Return [X, Y] of the center of cell containing provided text 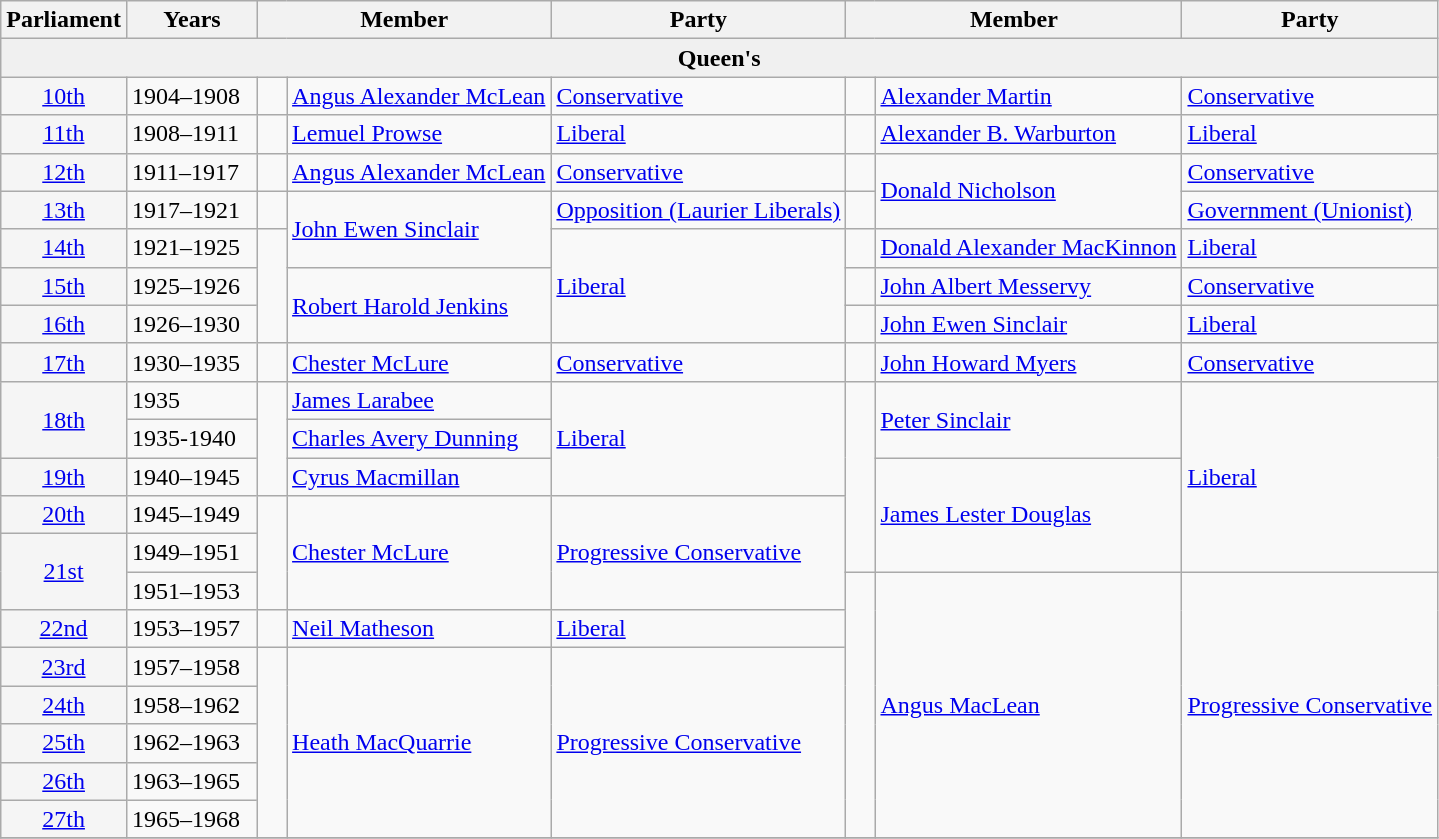
1949–1951 [192, 553]
Heath MacQuarrie [419, 743]
Parliament [64, 20]
16th [64, 324]
Angus MacLean [1028, 705]
12th [64, 172]
1908–1911 [192, 134]
1953–1957 [192, 629]
23rd [64, 667]
25th [64, 743]
26th [64, 781]
James Lester Douglas [1028, 515]
20th [64, 515]
1951–1953 [192, 591]
13th [64, 210]
1935 [192, 400]
Alexander Martin [1028, 96]
John Howard Myers [1028, 362]
1917–1921 [192, 210]
Cyrus Macmillan [419, 477]
17th [64, 362]
Donald Nicholson [1028, 191]
1926–1930 [192, 324]
Charles Avery Dunning [419, 438]
1958–1962 [192, 705]
1940–1945 [192, 477]
John Albert Messervy [1028, 286]
22nd [64, 629]
1935-1940 [192, 438]
10th [64, 96]
Alexander B. Warburton [1028, 134]
1925–1926 [192, 286]
14th [64, 248]
11th [64, 134]
1930–1935 [192, 362]
1945–1949 [192, 515]
Opposition (Laurier Liberals) [698, 210]
Neil Matheson [419, 629]
1965–1968 [192, 819]
1957–1958 [192, 667]
1921–1925 [192, 248]
James Larabee [419, 400]
1962–1963 [192, 743]
15th [64, 286]
Donald Alexander MacKinnon [1028, 248]
Robert Harold Jenkins [419, 305]
Government (Unionist) [1310, 210]
27th [64, 819]
1904–1908 [192, 96]
1963–1965 [192, 781]
1911–1917 [192, 172]
Years [192, 20]
Lemuel Prowse [419, 134]
Queen's [720, 58]
24th [64, 705]
19th [64, 477]
Peter Sinclair [1028, 419]
18th [64, 419]
21st [64, 572]
